Return [x, y] of the center of cell containing provided text 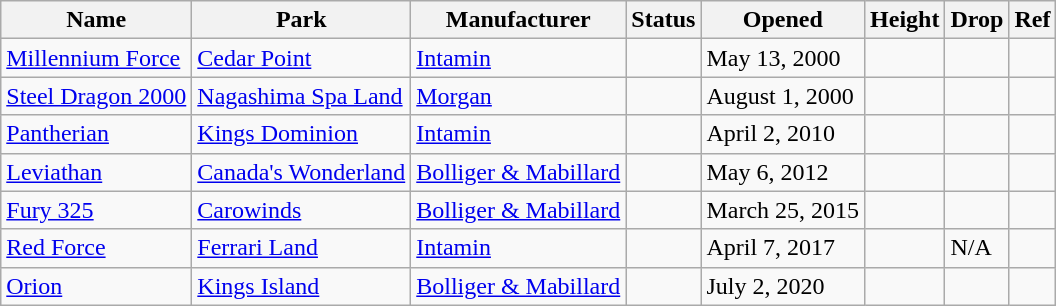
May 6, 2012 [783, 172]
Carowinds [302, 210]
Height [905, 20]
Steel Dragon 2000 [96, 96]
Fury 325 [96, 210]
Canada's Wonderland [302, 172]
Millennium Force [96, 58]
Pantherian [96, 134]
April 7, 2017 [783, 248]
Opened [783, 20]
Manufacturer [518, 20]
Kings Island [302, 286]
Status [664, 20]
Kings Dominion [302, 134]
Cedar Point [302, 58]
July 2, 2020 [783, 286]
May 13, 2000 [783, 58]
August 1, 2000 [783, 96]
Drop [977, 20]
Name [96, 20]
Nagashima Spa Land [302, 96]
March 25, 2015 [783, 210]
Leviathan [96, 172]
Park [302, 20]
Red Force [96, 248]
Orion [96, 286]
April 2, 2010 [783, 134]
Ref [1032, 20]
Ferrari Land [302, 248]
Morgan [518, 96]
N/A [977, 248]
